Pinpoint the cell where the given text exists, returning its (X, Y) midpoint coordinate. 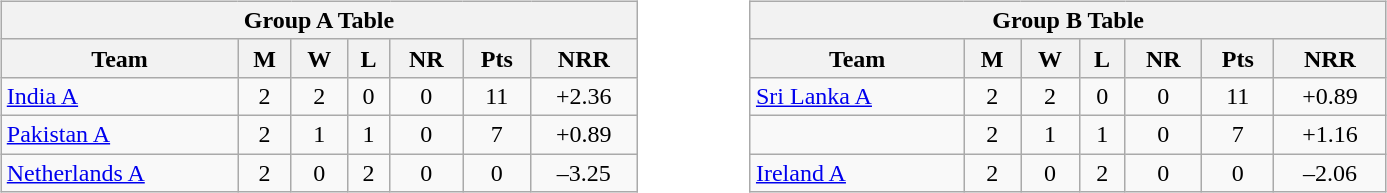
Pakistan A (120, 134)
Group B Table (1068, 20)
India A (120, 96)
–2.06 (1330, 173)
Netherlands A (120, 173)
–3.25 (584, 173)
+2.36 (584, 96)
Sri Lanka A (856, 96)
Ireland A (856, 173)
Group A Table (318, 20)
+1.16 (1330, 134)
